Identify which cell holds the provided text, then report its (X, Y) central coordinate. 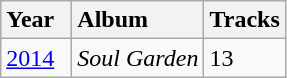
Soul Garden (138, 58)
13 (244, 58)
Album (138, 20)
Year (36, 20)
2014 (36, 58)
Tracks (244, 20)
